Scan for the cell matching the given text and deliver its (x, y) coordinate at center. 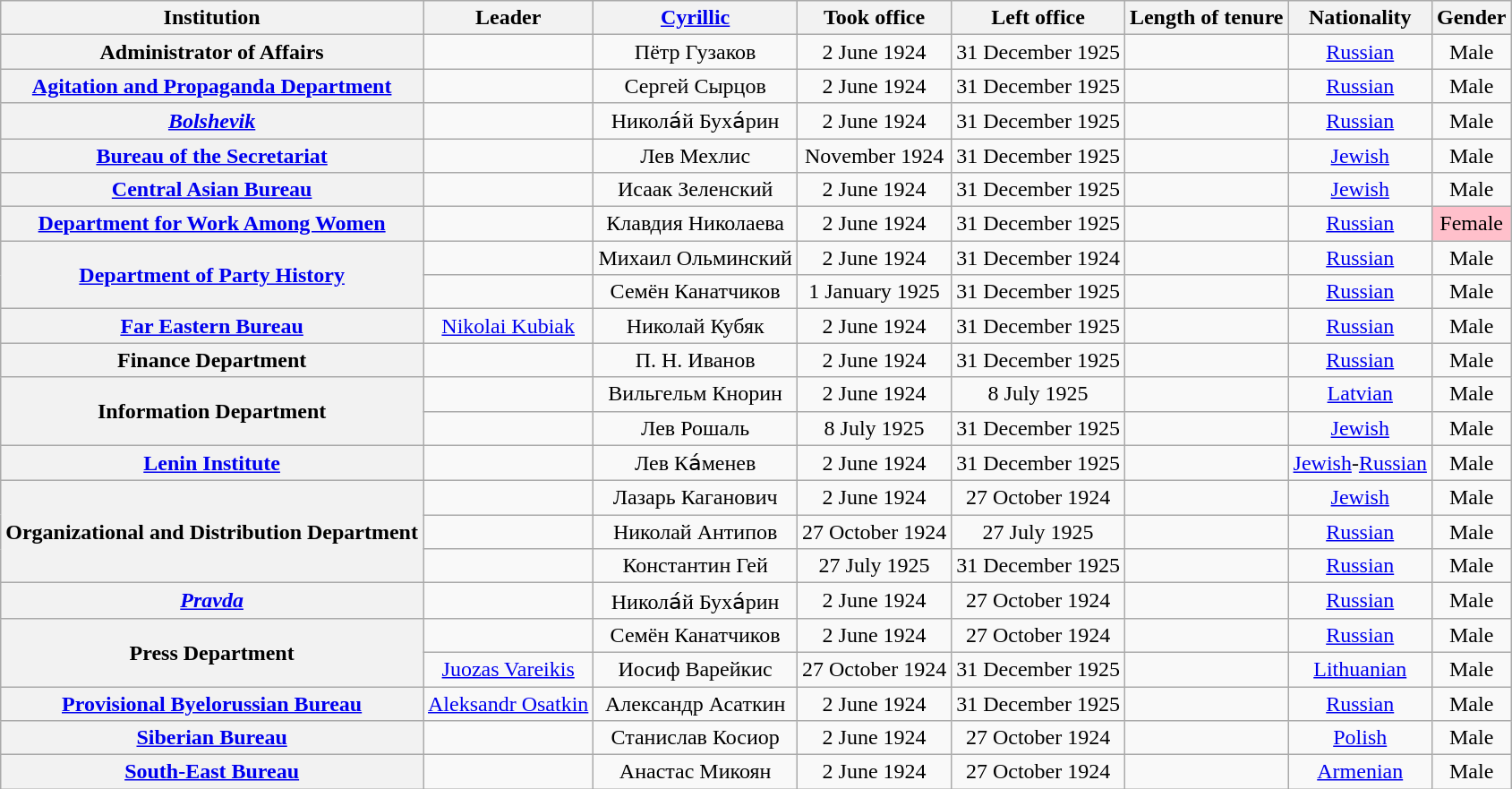
Иосиф Варейкис (696, 669)
Agitation and Propaganda Department (212, 86)
Исаак Зеленский (696, 190)
Press Department (212, 652)
Сергей Сырцов (696, 86)
Лев Мехлис (696, 155)
Left office (1038, 18)
Станислав Косиор (696, 738)
South-East Bureau (212, 772)
Nationality (1360, 18)
Far Eastern Bureau (212, 326)
Лазарь Каганович (696, 498)
Jewish-Russian (1360, 463)
31 December 1924 (1038, 258)
Aleksandr Osatkin (508, 703)
Анастас Микоян (696, 772)
Константин Гей (696, 566)
Вильгельм Кнорин (696, 394)
Николай Антипов (696, 532)
Pravda (212, 601)
Николай Кубяк (696, 326)
Клавдия Николаева (696, 224)
Finance Department (212, 360)
П. Н. Иванов (696, 360)
1 January 1925 (874, 292)
Administrator of Affairs (212, 52)
Organizational and Distribution Department (212, 532)
Пётр Гузаков (696, 52)
Juozas Vareikis (508, 669)
Александр Асаткин (696, 703)
Armenian (1360, 772)
Bureau of the Secretariat (212, 155)
Siberian Bureau (212, 738)
Length of tenure (1207, 18)
Bolshevik (212, 121)
Михаил Ольминский (696, 258)
Лев Рошаль (696, 428)
Department of Party History (212, 275)
Information Department (212, 411)
Latvian (1360, 394)
Nikolai Kubiak (508, 326)
Female (1471, 224)
Polish (1360, 738)
Institution (212, 18)
Лев Ка́менев (696, 463)
Lithuanian (1360, 669)
Central Asian Bureau (212, 190)
Took office (874, 18)
Gender (1471, 18)
Lenin Institute (212, 463)
November 1924 (874, 155)
Provisional Byelorussian Bureau (212, 703)
Department for Work Among Women (212, 224)
Cyrillic (696, 18)
Leader (508, 18)
